Determine the (X, Y) coordinate at the center of the cell enclosing the given text.  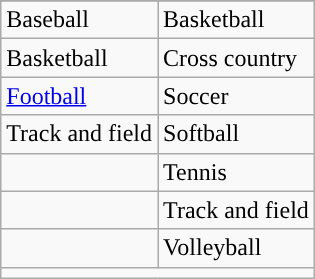
Football (80, 96)
Volleyball (236, 248)
Baseball (80, 20)
Cross country (236, 58)
Tennis (236, 172)
Softball (236, 134)
Soccer (236, 96)
